Extract the (x, y) coordinate from the center of the cell holding the provided text.  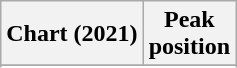
Peakposition (189, 34)
Chart (2021) (72, 34)
